Pinpoint the cell where the given text exists, returning its (X, Y) midpoint coordinate. 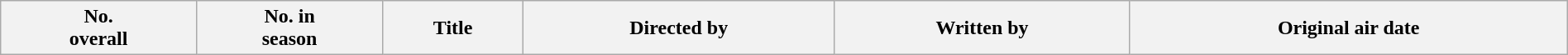
Title (453, 28)
No.overall (99, 28)
No. inseason (289, 28)
Written by (982, 28)
Directed by (678, 28)
Original air date (1348, 28)
